Search for the cell housing the specified text and yield its [x, y] center coordinate. 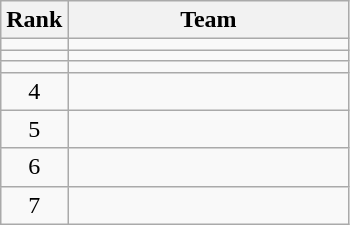
7 [34, 205]
6 [34, 167]
4 [34, 91]
Rank [34, 20]
5 [34, 129]
Team [208, 20]
